Find where the given text appears and provide that cell's center as [x, y] coordinate. 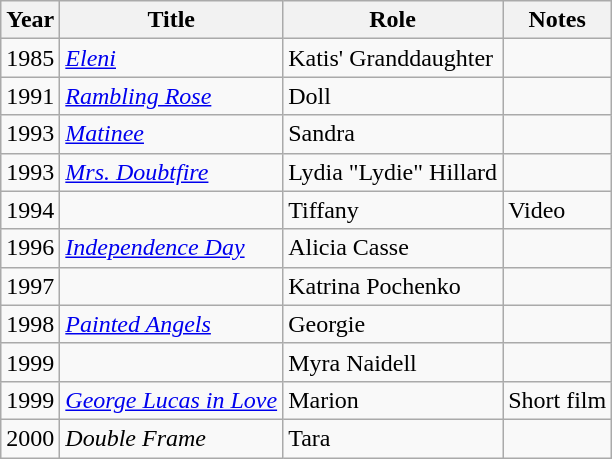
Matinee [172, 134]
Short film [558, 400]
Mrs. Doubtfire [172, 172]
Katis' Granddaughter [393, 58]
Doll [393, 96]
Rambling Rose [172, 96]
1985 [30, 58]
Tiffany [393, 210]
Double Frame [172, 438]
1998 [30, 324]
Year [30, 20]
Lydia "Lydie" Hillard [393, 172]
Video [558, 210]
1991 [30, 96]
2000 [30, 438]
Eleni [172, 58]
Independence Day [172, 248]
Tara [393, 438]
1997 [30, 286]
George Lucas in Love [172, 400]
Myra Naidell [393, 362]
Notes [558, 20]
Painted Angels [172, 324]
Alicia Casse [393, 248]
1994 [30, 210]
Georgie [393, 324]
1996 [30, 248]
Role [393, 20]
Katrina Pochenko [393, 286]
Title [172, 20]
Marion [393, 400]
Sandra [393, 134]
